Find where the given text appears and provide that cell's center as (X, Y) coordinate. 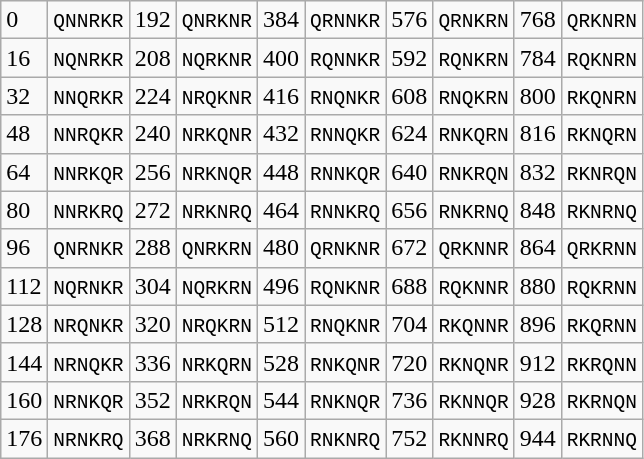
688 (410, 286)
912 (538, 362)
RNQKNR (344, 324)
RKNRNQ (602, 210)
544 (280, 400)
NRKNRQ (216, 210)
896 (538, 324)
112 (24, 286)
NNQRKR (88, 96)
QNNRKR (88, 20)
RNKQRN (474, 134)
RQKNNR (474, 286)
NQRKNR (216, 58)
144 (24, 362)
176 (24, 438)
RNKNQR (344, 400)
NNRKQR (88, 172)
QNRNKR (88, 248)
NRKQNR (216, 134)
640 (410, 172)
576 (410, 20)
NQNRKR (88, 58)
RKRQNN (602, 362)
192 (152, 20)
336 (152, 362)
RKNRQN (602, 172)
288 (152, 248)
NQRKRN (216, 286)
NRQNKR (88, 324)
256 (152, 172)
944 (538, 438)
832 (538, 172)
864 (538, 248)
NRQKNR (216, 96)
RKNQNR (474, 362)
NQRNKR (88, 286)
QNRKRN (216, 248)
RNKRNQ (474, 210)
NRKNQR (216, 172)
RKRNNQ (602, 438)
RNKRQN (474, 172)
464 (280, 210)
848 (538, 210)
736 (410, 400)
448 (280, 172)
32 (24, 96)
NRQKRN (216, 324)
128 (24, 324)
NRNKQR (88, 400)
QRKNRN (602, 20)
320 (152, 324)
512 (280, 324)
RKQRNN (602, 324)
880 (538, 286)
RQKNRN (602, 58)
816 (538, 134)
RQNNKR (344, 58)
768 (538, 20)
224 (152, 96)
NRKRNQ (216, 438)
272 (152, 210)
800 (538, 96)
RNKQNR (344, 362)
432 (280, 134)
NRNQKR (88, 362)
80 (24, 210)
656 (410, 210)
RQNKNR (344, 286)
784 (538, 58)
672 (410, 248)
RNKNRQ (344, 438)
QRKNNR (474, 248)
RKNQRN (602, 134)
480 (280, 248)
RNNQKR (344, 134)
RNQNKR (344, 96)
608 (410, 96)
416 (280, 96)
496 (280, 286)
RQKRNN (602, 286)
NNRQKR (88, 134)
NRKQRN (216, 362)
240 (152, 134)
RKNNRQ (474, 438)
720 (410, 362)
48 (24, 134)
64 (24, 172)
928 (538, 400)
560 (280, 438)
624 (410, 134)
QNRKNR (216, 20)
96 (24, 248)
NRNKRQ (88, 438)
RKQNNR (474, 324)
RNNKRQ (344, 210)
16 (24, 58)
RKRNQN (602, 400)
NRKRQN (216, 400)
QRNNKR (344, 20)
368 (152, 438)
352 (152, 400)
528 (280, 362)
RQNKRN (474, 58)
NNRKRQ (88, 210)
400 (280, 58)
QRNKNR (344, 248)
RKNNQR (474, 400)
592 (410, 58)
208 (152, 58)
QRKRNN (602, 248)
RNNKQR (344, 172)
160 (24, 400)
QRNKRN (474, 20)
752 (410, 438)
RKQNRN (602, 96)
384 (280, 20)
304 (152, 286)
704 (410, 324)
0 (24, 20)
RNQKRN (474, 96)
